Search for the cell housing the specified text and yield its [x, y] center coordinate. 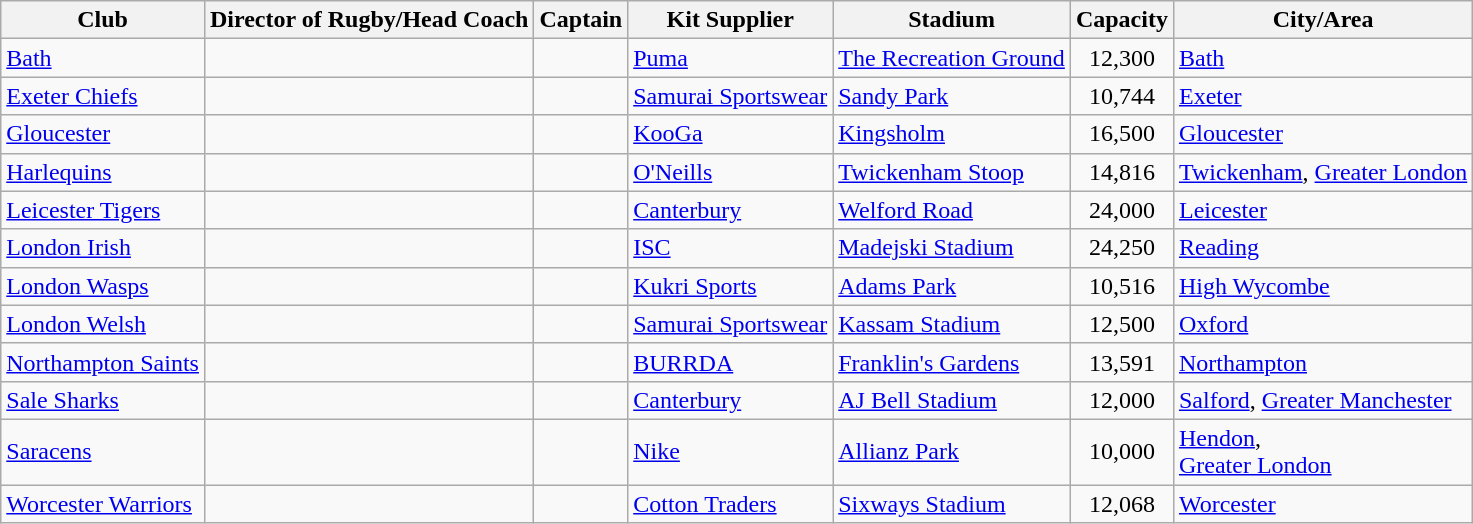
12,500 [1122, 324]
10,516 [1122, 286]
Exeter Chiefs [103, 96]
Saracens [103, 452]
Kukri Sports [730, 286]
Madejski Stadium [952, 248]
Franklin's Gardens [952, 362]
12,068 [1122, 503]
Club [103, 20]
10,000 [1122, 452]
Sandy Park [952, 96]
O'Neills [730, 172]
London Wasps [103, 286]
KooGa [730, 134]
Sale Sharks [103, 400]
London Welsh [103, 324]
Northampton Saints [103, 362]
Twickenham Stoop [952, 172]
24,250 [1122, 248]
Twickenham, Greater London [1322, 172]
Oxford [1322, 324]
12,300 [1122, 58]
Exeter [1322, 96]
24,000 [1122, 210]
AJ Bell Stadium [952, 400]
Allianz Park [952, 452]
City/Area [1322, 20]
10,744 [1122, 96]
Worcester [1322, 503]
12,000 [1122, 400]
Kassam Stadium [952, 324]
Cotton Traders [730, 503]
Sixways Stadium [952, 503]
Director of Rugby/Head Coach [368, 20]
Nike [730, 452]
Adams Park [952, 286]
13,591 [1122, 362]
16,500 [1122, 134]
High Wycombe [1322, 286]
Kingsholm [952, 134]
Capacity [1122, 20]
Welford Road [952, 210]
London Irish [103, 248]
Stadium [952, 20]
14,816 [1122, 172]
Worcester Warriors [103, 503]
Salford, Greater Manchester [1322, 400]
The Recreation Ground [952, 58]
Leicester [1322, 210]
Kit Supplier [730, 20]
Puma [730, 58]
Captain [581, 20]
Harlequins [103, 172]
Reading [1322, 248]
Hendon,Greater London [1322, 452]
Leicester Tigers [103, 210]
ISC [730, 248]
BURRDA [730, 362]
Northampton [1322, 362]
